Search for the cell housing the specified text and yield its [X, Y] center coordinate. 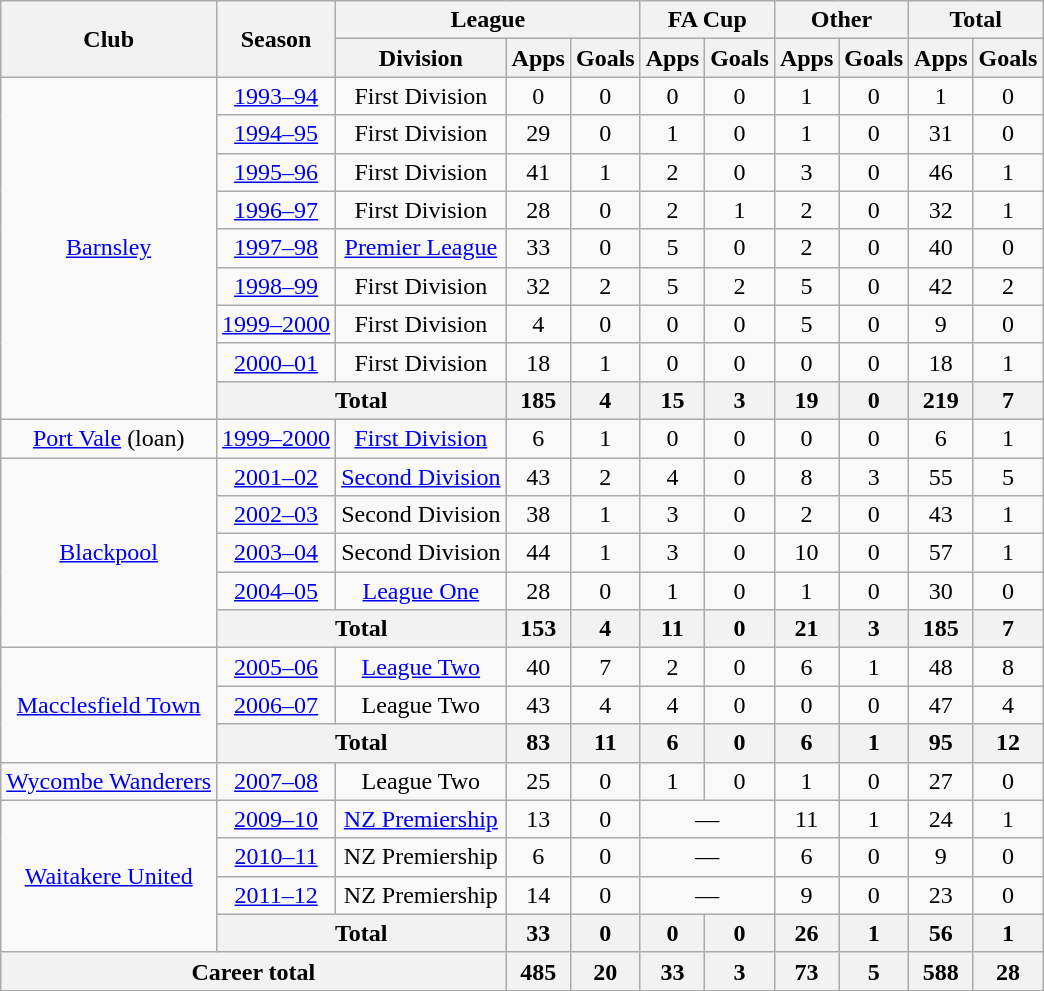
38 [538, 515]
95 [941, 743]
41 [538, 172]
29 [538, 134]
25 [538, 781]
23 [941, 895]
Club [109, 39]
Macclesfield Town [109, 705]
588 [941, 971]
2005–06 [276, 667]
31 [941, 134]
26 [806, 933]
219 [941, 400]
FA Cup [707, 20]
2007–08 [276, 781]
485 [538, 971]
1997–98 [276, 248]
League One [421, 591]
Blackpool [109, 553]
47 [941, 705]
48 [941, 667]
55 [941, 477]
Port Vale (loan) [109, 438]
2004–05 [276, 591]
Division [421, 58]
30 [941, 591]
Waitakere United [109, 876]
2009–10 [276, 819]
Barnsley [109, 248]
46 [941, 172]
44 [538, 553]
Premier League [421, 248]
2011–12 [276, 895]
2000–01 [276, 362]
20 [605, 971]
19 [806, 400]
Season [276, 39]
14 [538, 895]
2001–02 [276, 477]
12 [1008, 743]
42 [941, 286]
73 [806, 971]
15 [672, 400]
1998–99 [276, 286]
2010–11 [276, 857]
League [488, 20]
Career total [254, 971]
21 [806, 629]
Other [841, 20]
56 [941, 933]
153 [538, 629]
1993–94 [276, 96]
1994–95 [276, 134]
2003–04 [276, 553]
1995–96 [276, 172]
24 [941, 819]
83 [538, 743]
27 [941, 781]
57 [941, 553]
2002–03 [276, 515]
1996–97 [276, 210]
Wycombe Wanderers [109, 781]
10 [806, 553]
2006–07 [276, 705]
13 [538, 819]
